Detect which cell encompasses the target text, then output its (X, Y) center coordinate. 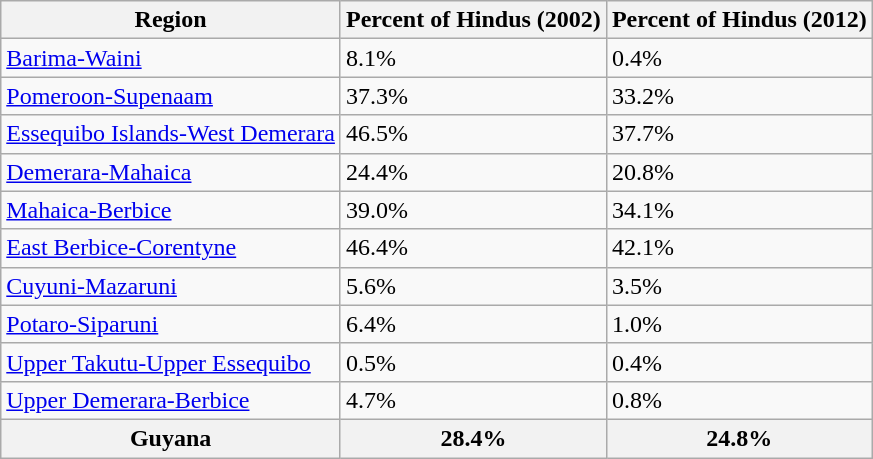
0.8% (739, 400)
0.5% (473, 362)
Percent of Hindus (2012) (739, 20)
6.4% (473, 324)
42.1% (739, 248)
20.8% (739, 172)
46.4% (473, 248)
Upper Takutu-Upper Essequibo (171, 362)
24.8% (739, 438)
Upper Demerara-Berbice (171, 400)
Demerara-Mahaica (171, 172)
33.2% (739, 96)
24.4% (473, 172)
Essequibo Islands-West Demerara (171, 134)
Potaro-Siparuni (171, 324)
46.5% (473, 134)
1.0% (739, 324)
37.7% (739, 134)
3.5% (739, 286)
Region (171, 20)
Cuyuni-Mazaruni (171, 286)
5.6% (473, 286)
East Berbice-Corentyne (171, 248)
Barima-Waini (171, 58)
Pomeroon-Supenaam (171, 96)
4.7% (473, 400)
28.4% (473, 438)
Mahaica-Berbice (171, 210)
8.1% (473, 58)
Guyana (171, 438)
Percent of Hindus (2002) (473, 20)
34.1% (739, 210)
37.3% (473, 96)
39.0% (473, 210)
